Return the (X, Y) coordinate for the center point of the cell that contains the specified text.  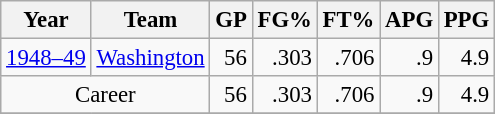
1948–49 (46, 58)
FT% (348, 20)
Year (46, 20)
GP (231, 20)
Career (106, 95)
Team (150, 20)
Washington (150, 58)
FG% (284, 20)
PPG (466, 20)
APG (410, 20)
